Locate the cell with the specified text and output its [x, y] center coordinate. 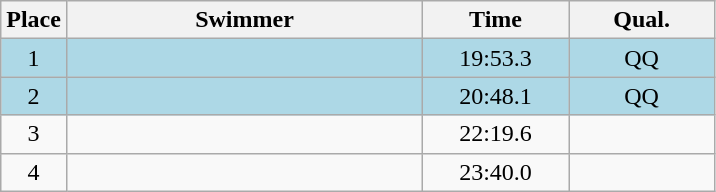
4 [34, 172]
23:40.0 [496, 172]
1 [34, 58]
Time [496, 20]
22:19.6 [496, 134]
20:48.1 [496, 96]
19:53.3 [496, 58]
Qual. [642, 20]
2 [34, 96]
3 [34, 134]
Place [34, 20]
Swimmer [244, 20]
